From the cell containing the given text, extract its center point as (X, Y) coordinate. 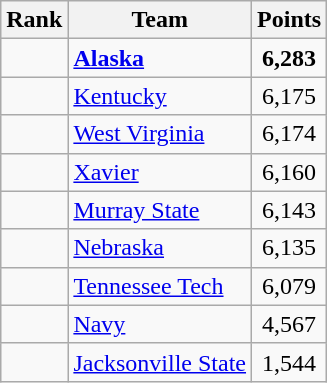
Nebraska (160, 248)
Murray State (160, 210)
Alaska (160, 58)
Rank (34, 20)
6,174 (290, 134)
6,160 (290, 172)
1,544 (290, 362)
4,567 (290, 324)
Navy (160, 324)
6,283 (290, 58)
West Virginia (160, 134)
6,175 (290, 96)
6,079 (290, 286)
Xavier (160, 172)
Kentucky (160, 96)
Points (290, 20)
Jacksonville State (160, 362)
6,143 (290, 210)
6,135 (290, 248)
Tennessee Tech (160, 286)
Team (160, 20)
